Provide the [x, y] coordinate of the cell's center where the given text is located.  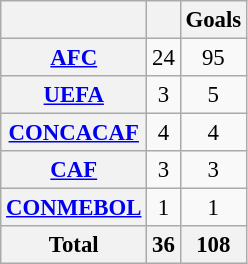
CONMEBOL [74, 208]
24 [164, 58]
CONCACAF [74, 133]
CAF [74, 170]
36 [164, 245]
5 [213, 95]
Total [74, 245]
108 [213, 245]
95 [213, 58]
UEFA [74, 95]
AFC [74, 58]
Goals [213, 20]
